Detect which cell encompasses the target text, then output its (X, Y) center coordinate. 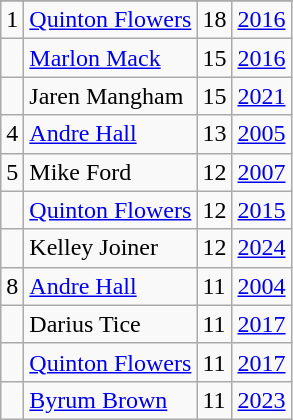
18 (214, 20)
2004 (262, 286)
13 (214, 134)
Darius Tice (110, 324)
8 (12, 286)
2007 (262, 172)
Byrum Brown (110, 400)
Jaren Mangham (110, 96)
2021 (262, 96)
2015 (262, 210)
Kelley Joiner (110, 248)
Marlon Mack (110, 58)
2005 (262, 134)
5 (12, 172)
1 (12, 20)
Mike Ford (110, 172)
2024 (262, 248)
4 (12, 134)
2023 (262, 400)
